Provide the [X, Y] coordinate of the cell's center where the given text is located.  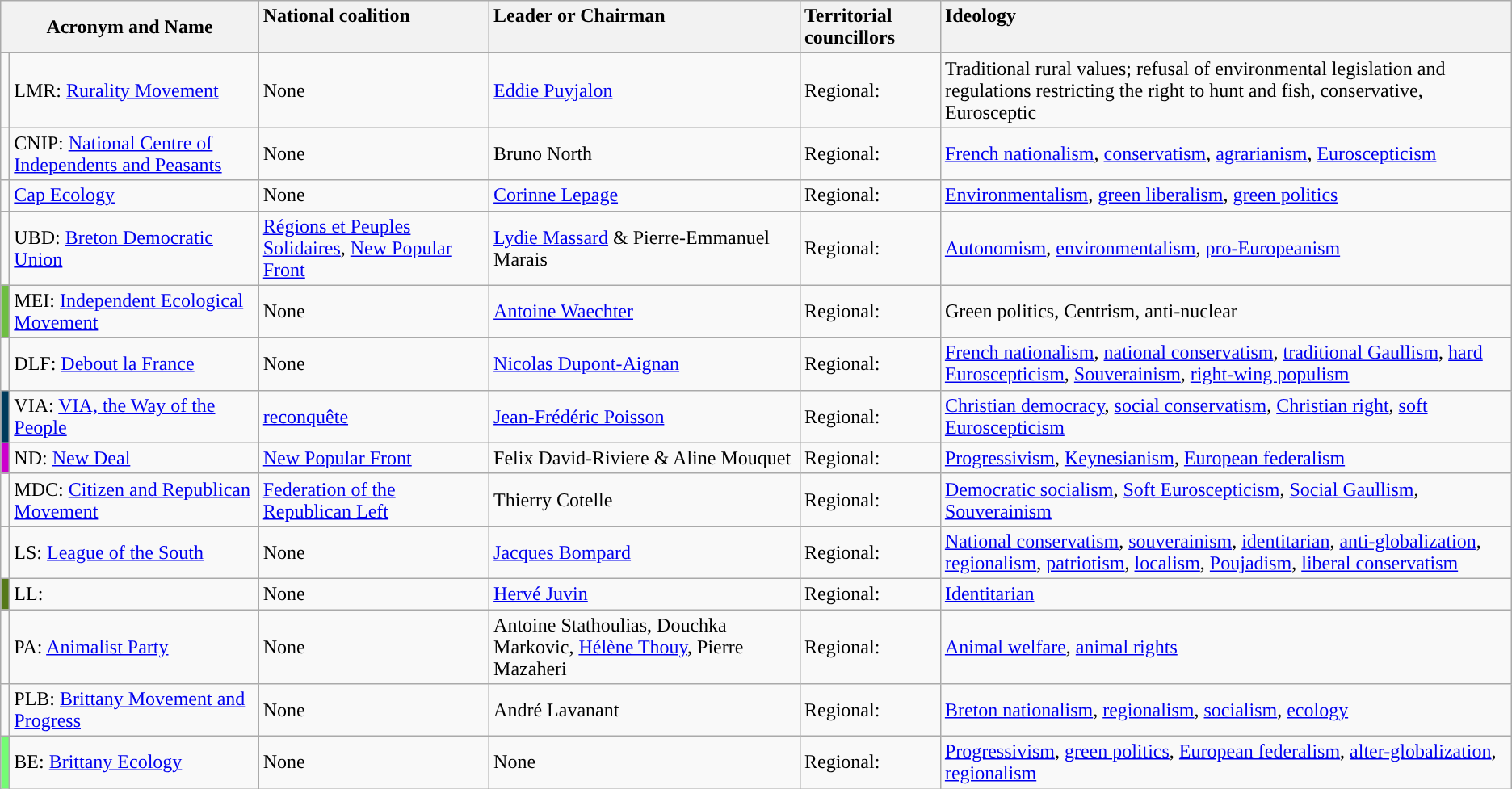
Autonomism, environmentalism, pro-Europeanism [1226, 248]
Felix David-Riviere & Aline Mouquet [645, 458]
Lydie Massard & Pierre-Emmanuel Marais [645, 248]
Thierry Cotelle [645, 499]
CNIP: National Centre of Independents and Peasants [134, 153]
National conservatism, souverainism, identitarian, anti-globalization, regionalism, patriotism, localism, Poujadism, liberal conservatism [1226, 552]
Antoine Waechter [645, 312]
Acronym and Name [129, 27]
PLB: Brittany Movement and Progress [134, 711]
Cap Ecology [134, 195]
DLF: Debout la France [134, 363]
Eddie Puyjalon [645, 90]
Progressivism, green politics, European federalism, alter-globalization, regionalism [1226, 762]
Nicolas Dupont-Aignan [645, 363]
National coalition [373, 27]
VIA: VIA, the Way of the People [134, 417]
Corinne Lepage [645, 195]
Hervé Juvin [645, 594]
Bruno North [645, 153]
New Popular Front [373, 458]
Antoine Stathoulias, Douchka Markovic, Hélène Thouy, Pierre Mazaheri [645, 646]
Régions et Peuples Solidaires, New Popular Front [373, 248]
UBD: Breton Democratic Union [134, 248]
MEI: Independent Ecological Movement [134, 312]
MDC: Citizen and Republican Movement [134, 499]
Territorial councillors [870, 27]
Jean-Frédéric Poisson [645, 417]
André Lavanant [645, 711]
Ideology [1226, 27]
PA: Animalist Party [134, 646]
Breton nationalism, regionalism, socialism, ecology [1226, 711]
BE: Brittany Ecology [134, 762]
Federation of the Republican Left [373, 499]
reconquête [373, 417]
Animal welfare, animal rights [1226, 646]
Traditional rural values; refusal of environmental legislation and regulations restricting the right to hunt and fish, conservative, Eurosceptic [1226, 90]
Environmentalism, green liberalism, green politics [1226, 195]
Leader or Chairman [645, 27]
Progressivism, Keynesianism, European federalism [1226, 458]
Christian democracy, social conservatism, Christian right, soft Euroscepticism [1226, 417]
ND: New Deal [134, 458]
Green politics, Centrism, anti-nuclear [1226, 312]
Democratic socialism, Soft Euroscepticism, Social Gaullism, Souverainism [1226, 499]
LMR: Rurality Movement [134, 90]
LS: League of the South [134, 552]
French nationalism, national conservatism, traditional Gaullism, hard Euroscepticism, Souverainism, right-wing populism [1226, 363]
Jacques Bompard [645, 552]
LL: [134, 594]
Identitarian [1226, 594]
French nationalism, conservatism, agrarianism, Euroscepticism [1226, 153]
